From the cell containing the given text, extract its center point as [x, y] coordinate. 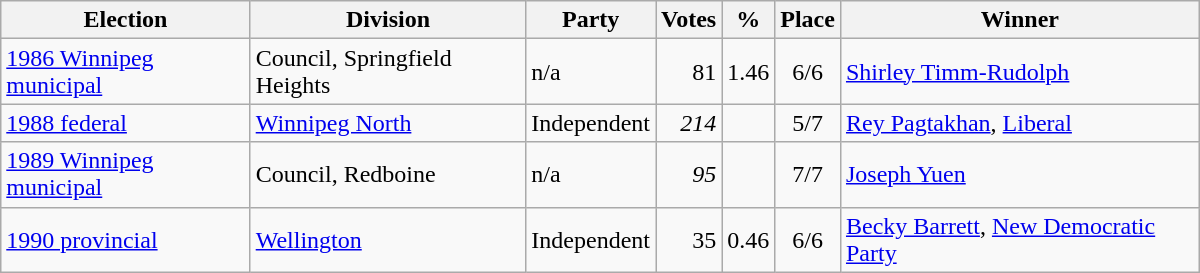
Council, Springfield Heights [388, 72]
35 [689, 240]
Rey Pagtakhan, Liberal [1020, 123]
214 [689, 123]
5/7 [808, 123]
Wellington [388, 240]
Votes [689, 20]
1.46 [748, 72]
Joseph Yuen [1020, 174]
0.46 [748, 240]
81 [689, 72]
Council, Redboine [388, 174]
1988 federal [126, 123]
1986 Winnipeg municipal [126, 72]
1989 Winnipeg municipal [126, 174]
Division [388, 20]
1990 provincial [126, 240]
Winner [1020, 20]
Shirley Timm-Rudolph [1020, 72]
95 [689, 174]
7/7 [808, 174]
% [748, 20]
Party [591, 20]
Becky Barrett, New Democratic Party [1020, 240]
Place [808, 20]
Winnipeg North [388, 123]
Election [126, 20]
